For the text-containing cell, return its midpoint in [x, y] coordinate format. 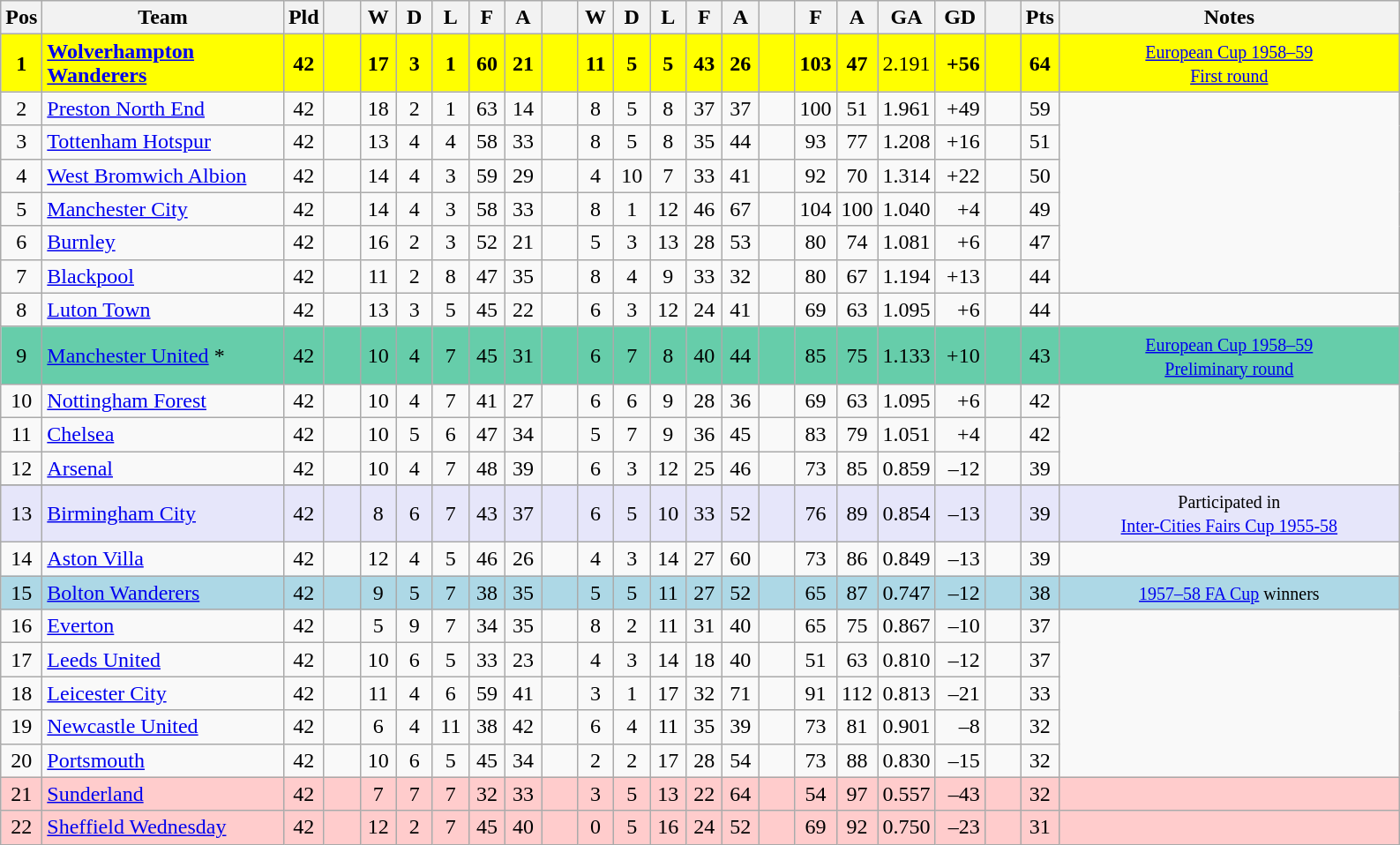
–21 [960, 693]
0.557 [907, 794]
Bolton Wanderers [163, 593]
1.961 [907, 108]
1.208 [907, 142]
86 [857, 559]
Blackpool [163, 276]
77 [857, 142]
Manchester City [163, 209]
0.859 [907, 468]
West Bromwich Albion [163, 176]
48 [487, 468]
Birmingham City [163, 513]
GD [960, 18]
112 [857, 693]
Leeds United [163, 660]
Everton [163, 626]
Team [163, 18]
49 [1039, 209]
+22 [960, 176]
–10 [960, 626]
Luton Town [163, 310]
29 [522, 176]
Sunderland [163, 794]
Portsmouth [163, 760]
0.750 [907, 827]
Pld [303, 18]
1.194 [907, 276]
70 [857, 176]
74 [857, 243]
23 [522, 660]
0.854 [907, 513]
+56 [960, 64]
–23 [960, 827]
Leicester City [163, 693]
50 [1039, 176]
1.081 [907, 243]
Wolverhampton Wanderers [163, 64]
89 [857, 513]
Sheffield Wednesday [163, 827]
0.867 [907, 626]
European Cup 1958–59First round [1229, 64]
1.133 [907, 355]
1.040 [907, 209]
87 [857, 593]
Tottenham Hotspur [163, 142]
79 [857, 434]
53 [741, 243]
0.813 [907, 693]
1.314 [907, 176]
103 [815, 64]
76 [815, 513]
+10 [960, 355]
Aston Villa [163, 559]
–15 [960, 760]
European Cup 1958–59Preliminary round [1229, 355]
88 [857, 760]
93 [815, 142]
0.810 [907, 660]
Pos [21, 18]
0.849 [907, 559]
20 [21, 760]
+16 [960, 142]
+13 [960, 276]
0.747 [907, 593]
25 [704, 468]
104 [815, 209]
71 [741, 693]
15 [21, 593]
2.191 [907, 64]
Notes [1229, 18]
0.901 [907, 727]
Arsenal [163, 468]
Newcastle United [163, 727]
19 [21, 727]
Chelsea [163, 434]
1.051 [907, 434]
81 [857, 727]
0 [596, 827]
0.830 [907, 760]
83 [815, 434]
Manchester United * [163, 355]
91 [815, 693]
–8 [960, 727]
Pts [1039, 18]
Preston North End [163, 108]
Burnley [163, 243]
GA [907, 18]
1957–58 FA Cup winners [1229, 593]
Nottingham Forest [163, 400]
97 [857, 794]
+49 [960, 108]
Participated in Inter-Cities Fairs Cup 1955-58 [1229, 513]
–43 [960, 794]
